From the cell containing the given text, extract its center point as (X, Y) coordinate. 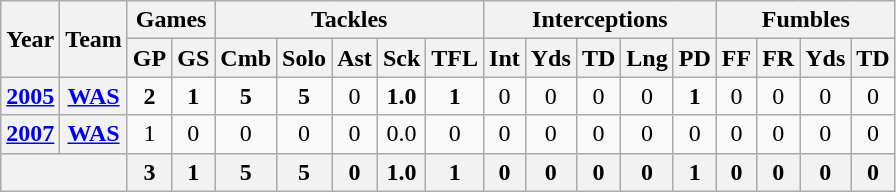
GS (194, 58)
2005 (30, 96)
Sck (401, 58)
Tackles (350, 20)
Fumbles (806, 20)
Year (30, 39)
PD (694, 58)
Games (170, 20)
0.0 (401, 134)
GP (149, 58)
Lng (647, 58)
2007 (30, 134)
Int (505, 58)
Solo (304, 58)
FF (736, 58)
Ast (355, 58)
Cmb (246, 58)
2 (149, 96)
3 (149, 172)
Interceptions (600, 20)
FR (778, 58)
TFL (455, 58)
Team (94, 39)
